Identify which cell holds the provided text, then report its (x, y) central coordinate. 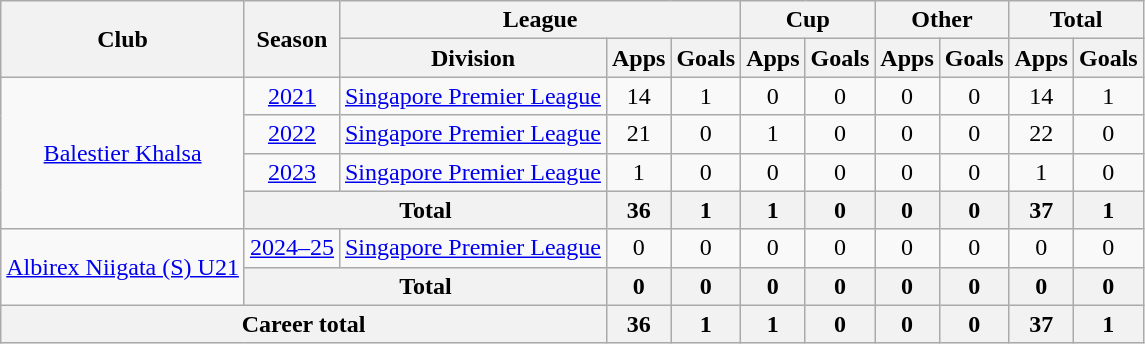
Cup (808, 20)
Balestier Khalsa (123, 153)
Division (472, 58)
League (540, 20)
2022 (292, 134)
2024–25 (292, 248)
Career total (304, 324)
21 (638, 134)
Albirex Niigata (S) U21 (123, 267)
Other (942, 20)
Club (123, 39)
2023 (292, 172)
Season (292, 39)
22 (1041, 134)
2021 (292, 96)
